Determine the (x, y) coordinate at the center of the cell enclosing the given text.  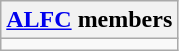
ALFC members (90, 20)
